Search for the cell housing the specified text and yield its (X, Y) center coordinate. 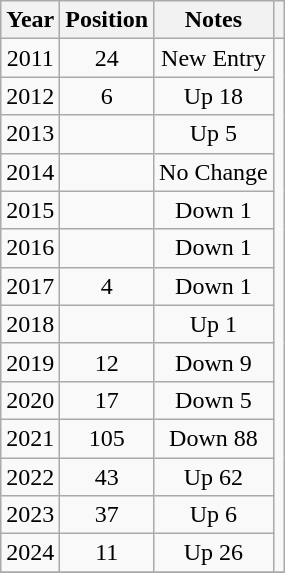
2016 (30, 248)
2018 (30, 324)
Up 5 (214, 134)
2014 (30, 172)
17 (107, 400)
43 (107, 477)
2024 (30, 553)
Down 5 (214, 400)
2022 (30, 477)
2012 (30, 96)
Year (30, 20)
4 (107, 286)
2021 (30, 438)
11 (107, 553)
Up 62 (214, 477)
105 (107, 438)
Down 9 (214, 362)
Position (107, 20)
Down 88 (214, 438)
Up 6 (214, 515)
No Change (214, 172)
2015 (30, 210)
2020 (30, 400)
24 (107, 58)
Up 18 (214, 96)
Up 26 (214, 553)
Up 1 (214, 324)
6 (107, 96)
New Entry (214, 58)
2023 (30, 515)
2013 (30, 134)
2017 (30, 286)
37 (107, 515)
12 (107, 362)
2019 (30, 362)
Notes (214, 20)
2011 (30, 58)
